Search for the cell housing the specified text and yield its [X, Y] center coordinate. 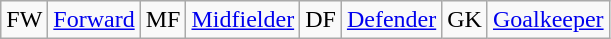
Midfielder [243, 20]
GK [465, 20]
DF [321, 20]
Goalkeeper [548, 20]
FW [24, 20]
Defender [391, 20]
Forward [94, 20]
MF [163, 20]
